Locate the cell with the specified text and output its [X, Y] center coordinate. 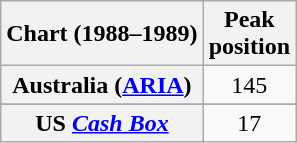
US Cash Box [102, 123]
17 [249, 123]
Peakposition [249, 34]
145 [249, 85]
Australia (ARIA) [102, 85]
Chart (1988–1989) [102, 34]
